For the text-containing cell, return its midpoint in [x, y] coordinate format. 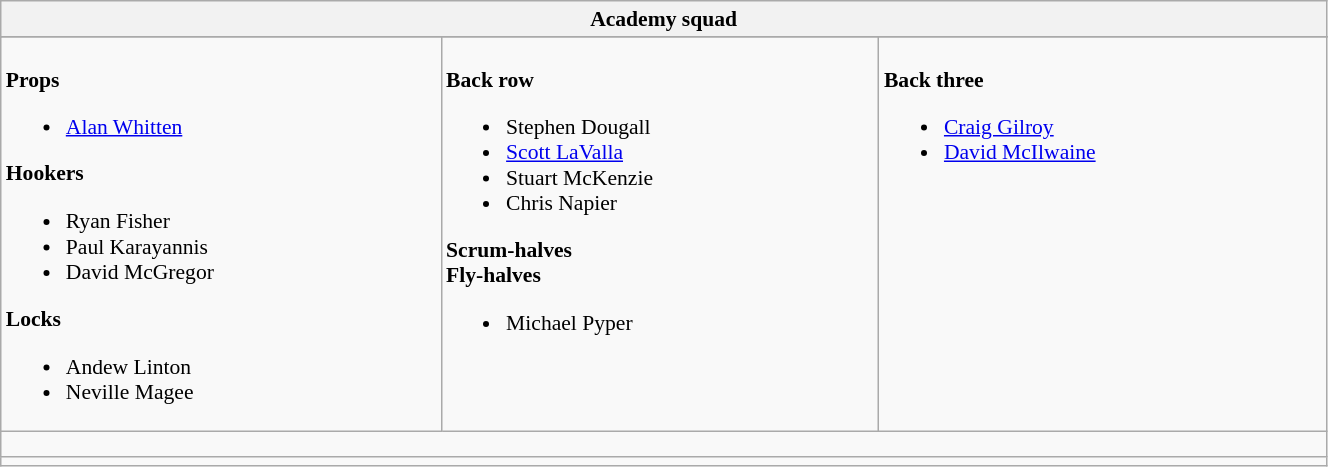
Back row Stephen Dougall Scott LaValla Stuart McKenzie Chris NapierScrum-halvesFly-halves Michael Pyper [660, 234]
Academy squad [664, 19]
Back three Craig Gilroy David McIlwaine [1103, 234]
Props Alan WhittenHookers Ryan Fisher Paul Karayannis David McGregorLocks Andew Linton Neville Magee [221, 234]
